Output the [x, y] coordinate of the center of the cell containing the given text.  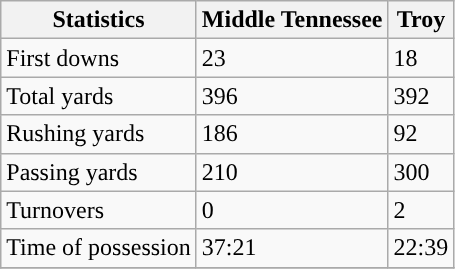
92 [421, 134]
Troy [421, 20]
First downs [99, 58]
18 [421, 58]
392 [421, 96]
22:39 [421, 248]
396 [292, 96]
2 [421, 210]
Passing yards [99, 172]
Turnovers [99, 210]
Time of possession [99, 248]
Rushing yards [99, 134]
Middle Tennessee [292, 20]
186 [292, 134]
Total yards [99, 96]
0 [292, 210]
210 [292, 172]
37:21 [292, 248]
Statistics [99, 20]
23 [292, 58]
300 [421, 172]
